Scan for the cell matching the given text and deliver its [x, y] coordinate at center. 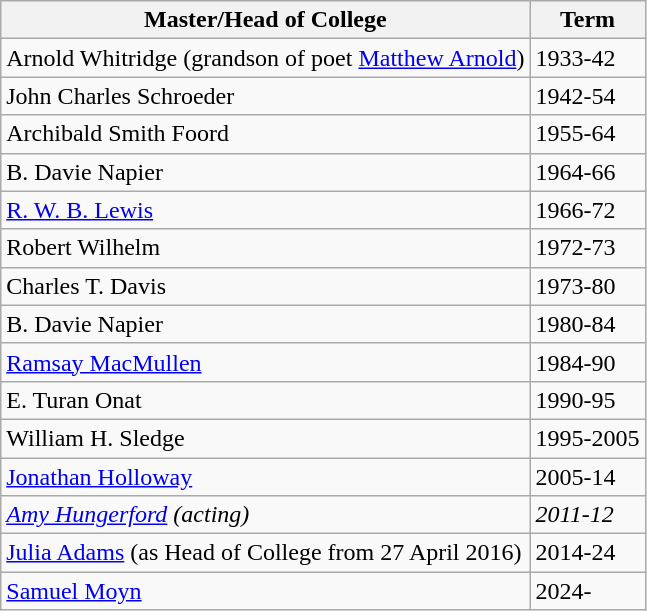
2024- [588, 591]
1933-42 [588, 58]
1964-66 [588, 172]
Julia Adams (as Head of College from 27 April 2016) [266, 553]
2014-24 [588, 553]
Arnold Whitridge (grandson of poet Matthew Arnold) [266, 58]
2011-12 [588, 515]
Term [588, 20]
1955-64 [588, 134]
Samuel Moyn [266, 591]
Amy Hungerford (acting) [266, 515]
1984-90 [588, 362]
William H. Sledge [266, 438]
Jonathan Holloway [266, 477]
Archibald Smith Foord [266, 134]
1942-54 [588, 96]
1995-2005 [588, 438]
1973-80 [588, 286]
Charles T. Davis [266, 286]
Ramsay MacMullen [266, 362]
2005-14 [588, 477]
Robert Wilhelm [266, 248]
1972-73 [588, 248]
John Charles Schroeder [266, 96]
Master/Head of College [266, 20]
E. Turan Onat [266, 400]
1966-72 [588, 210]
R. W. B. Lewis [266, 210]
1980-84 [588, 324]
1990-95 [588, 400]
